Return (x, y) of the center of cell containing provided text 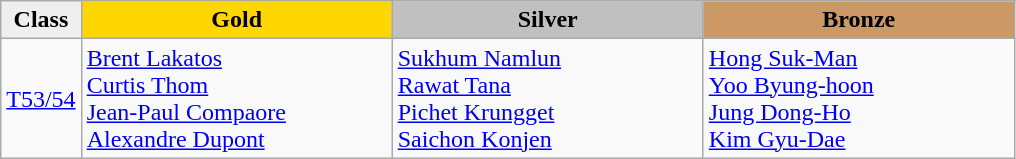
Brent LakatosCurtis ThomJean-Paul CompaoreAlexandre Dupont (236, 98)
Silver (548, 20)
Gold (236, 20)
Class (41, 20)
Sukhum NamlunRawat TanaPichet KrunggetSaichon Konjen (548, 98)
T53/54 (41, 98)
Hong Suk-ManYoo Byung-hoonJung Dong-HoKim Gyu-Dae (858, 98)
Bronze (858, 20)
